Output the (x, y) coordinate of the center of the cell containing the given text.  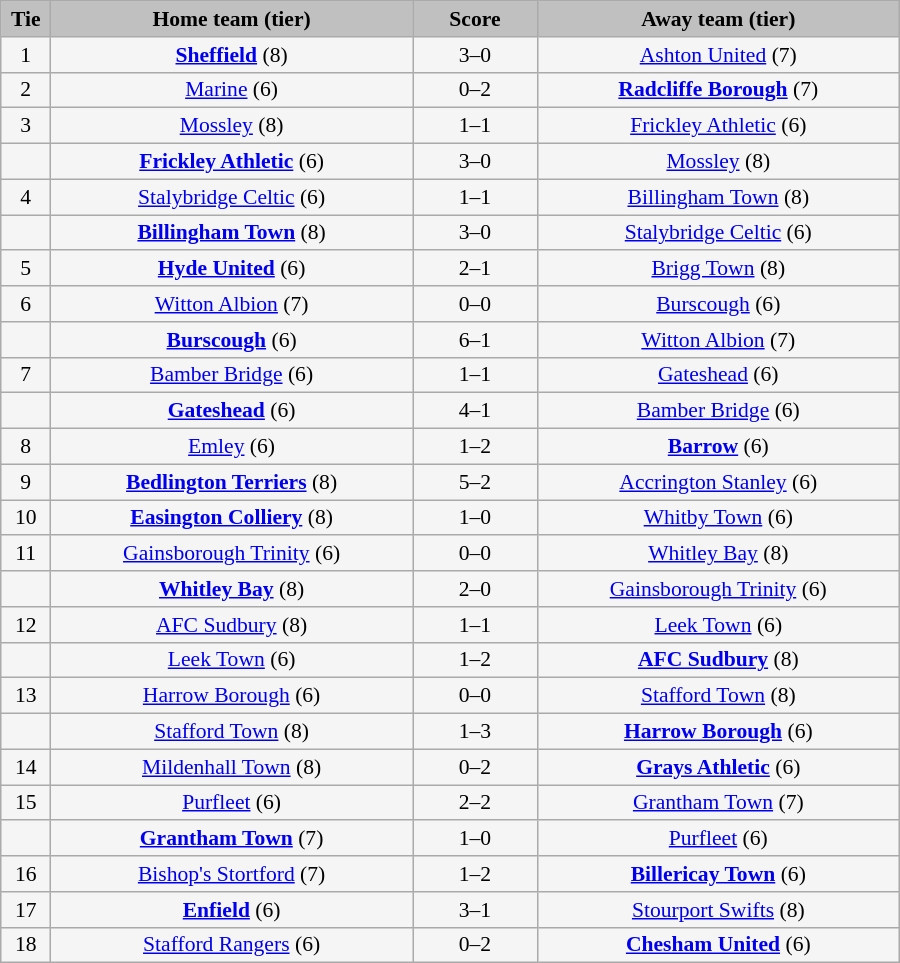
Score (476, 19)
Barrow (6) (718, 447)
Sheffield (8) (232, 55)
3 (26, 126)
Stafford Rangers (6) (232, 945)
6 (26, 304)
Grays Athletic (6) (718, 767)
5 (26, 269)
Hyde United (6) (232, 269)
Tie (26, 19)
4 (26, 197)
Enfield (6) (232, 910)
Bedlington Terriers (8) (232, 482)
1–3 (476, 732)
Chesham United (6) (718, 945)
15 (26, 803)
10 (26, 518)
2–2 (476, 803)
9 (26, 482)
Marine (6) (232, 90)
Away team (tier) (718, 19)
Mildenhall Town (8) (232, 767)
11 (26, 554)
Ashton United (7) (718, 55)
Stourport Swifts (8) (718, 910)
Emley (6) (232, 447)
13 (26, 696)
17 (26, 910)
Accrington Stanley (6) (718, 482)
4–1 (476, 411)
Easington Colliery (8) (232, 518)
Home team (tier) (232, 19)
2–0 (476, 589)
7 (26, 375)
3–1 (476, 910)
1 (26, 55)
2–1 (476, 269)
Brigg Town (8) (718, 269)
Billericay Town (6) (718, 874)
Bishop's Stortford (7) (232, 874)
16 (26, 874)
14 (26, 767)
12 (26, 625)
2 (26, 90)
Radcliffe Borough (7) (718, 90)
Whitby Town (6) (718, 518)
18 (26, 945)
8 (26, 447)
6–1 (476, 340)
5–2 (476, 482)
